Output the [x, y] coordinate of the center of the cell containing the given text.  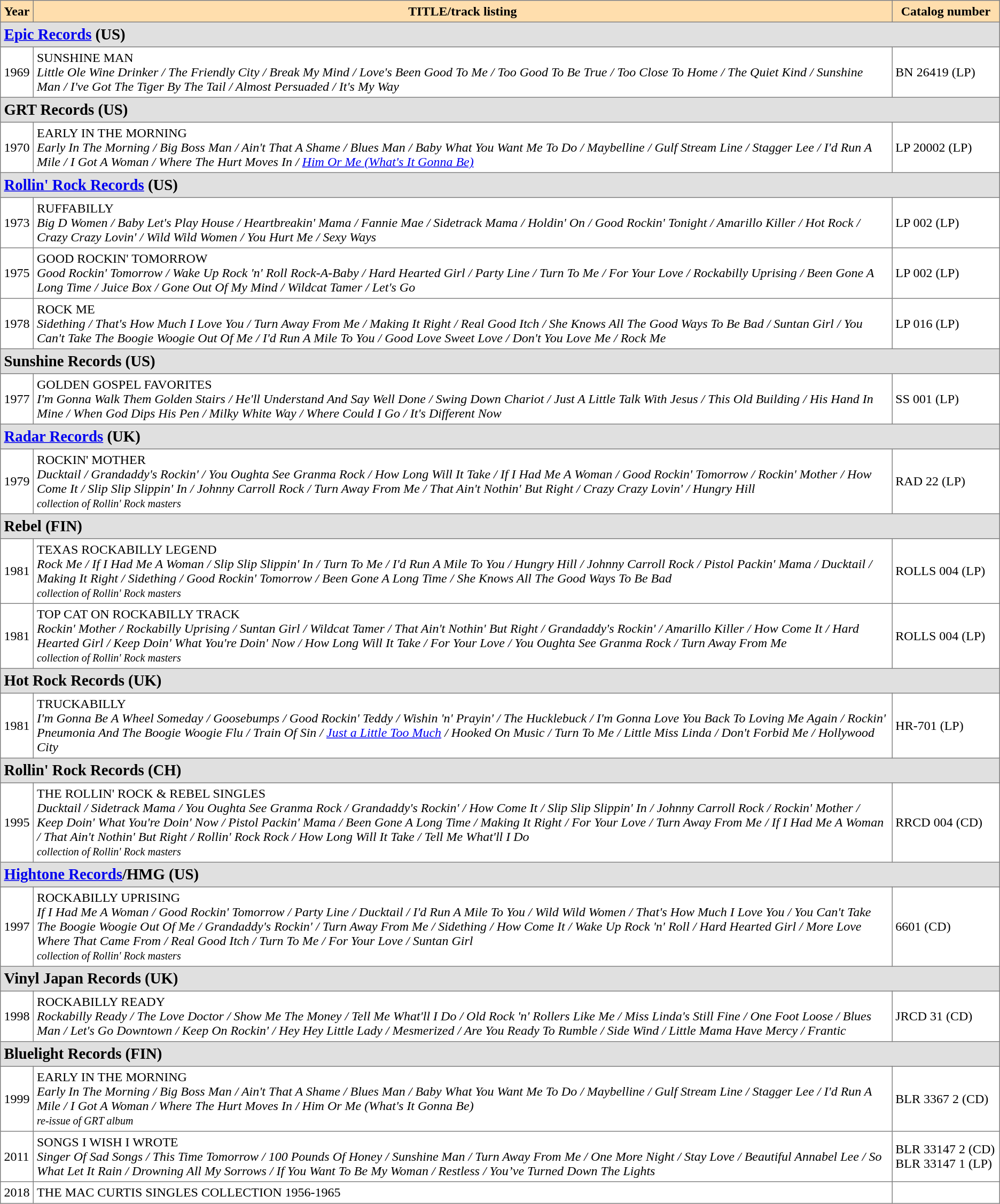
RAD 22 (LP) [946, 482]
1978 [17, 324]
1975 [17, 273]
Epic Records (US) [500, 34]
TITLE/track listing [463, 11]
2011 [17, 1156]
1979 [17, 482]
THE MAC CURTIS SINGLES COLLECTION 1956-1965 [463, 1192]
Vinyl Japan Records (UK) [500, 979]
Sunshine Records (US) [500, 361]
BLR 3367 2 (CD) [946, 1099]
LP 016 (LP) [946, 324]
Hot Rock Records (UK) [500, 681]
JRCD 31 (CD) [946, 1016]
1970 [17, 147]
1998 [17, 1016]
1999 [17, 1099]
Rollin' Rock Records (US) [500, 185]
HR-701 (LP) [946, 726]
Bluelight Records (FIN) [500, 1054]
1977 [17, 399]
Rollin' Rock Records (CH) [500, 770]
6601 (CD) [946, 926]
2018 [17, 1192]
Hightone Records/HMG (US) [500, 875]
1973 [17, 223]
BN 26419 (LP) [946, 72]
1969 [17, 72]
1997 [17, 926]
RRCD 004 (CD) [946, 822]
GRT Records (US) [500, 109]
Rebel (FIN) [500, 526]
BLR 33147 2 (CD) BLR 33147 1 (LP) [946, 1156]
Radar Records (UK) [500, 436]
SS 001 (LP) [946, 399]
1995 [17, 822]
LP 20002 (LP) [946, 147]
Year [17, 11]
Catalog number [946, 11]
